Return [X, Y] of the center of cell containing provided text 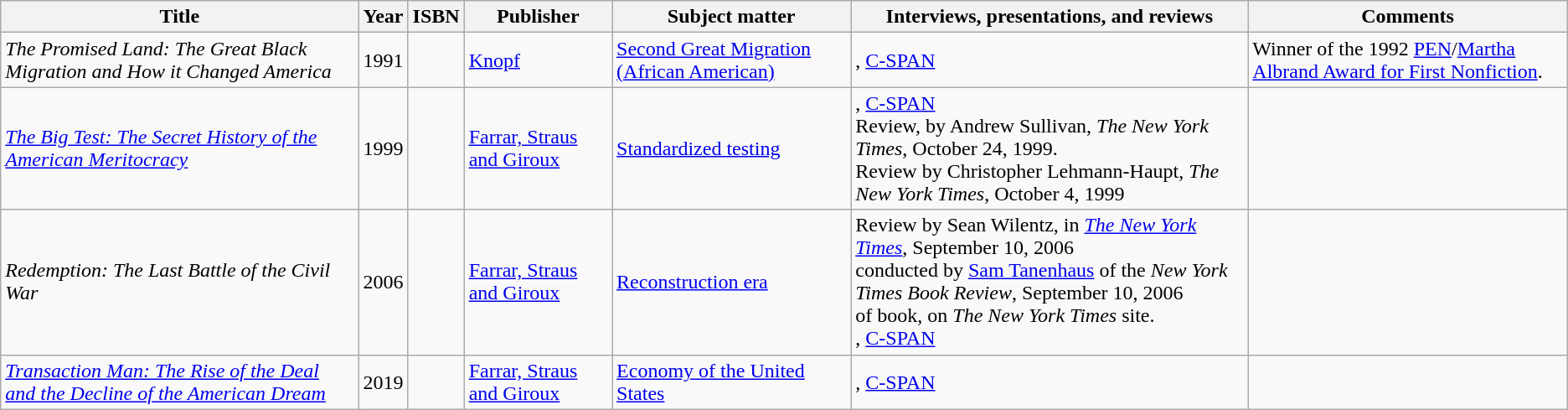
Year [384, 17]
Interviews, presentations, and reviews [1050, 17]
Subject matter [732, 17]
2019 [384, 382]
Winner of the 1992 PEN/Martha Albrand Award for First Nonfiction. [1407, 60]
The Big Test: The Secret History of the American Meritocracy [179, 148]
The Promised Land: The Great Black Migration and How it Changed America [179, 60]
1991 [384, 60]
Comments [1407, 17]
Knopf [538, 60]
Reconstruction era [732, 282]
Publisher [538, 17]
Standardized testing [732, 148]
, C-SPAN Review, by Andrew Sullivan, The New York Times, October 24, 1999. Review by Christopher Lehmann-Haupt, The New York Times, October 4, 1999 [1050, 148]
Transaction Man: The Rise of the Deal and the Decline of the American Dream [179, 382]
Economy of the United States [732, 382]
ISBN [436, 17]
Title [179, 17]
2006 [384, 282]
Redemption: The Last Battle of the Civil War [179, 282]
1999 [384, 148]
Second Great Migration (African American) [732, 60]
